Return the [X, Y] coordinate for the center point of the cell that contains the specified text.  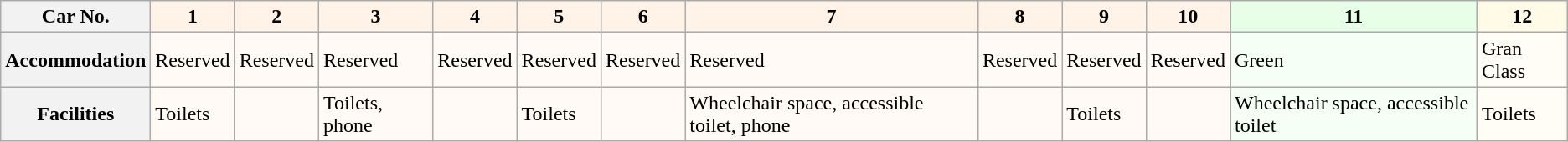
11 [1354, 17]
1 [193, 17]
5 [559, 17]
3 [376, 17]
Accommodation [75, 60]
4 [475, 17]
12 [1522, 17]
Wheelchair space, accessible toilet [1354, 114]
Car No. [75, 17]
Gran Class [1522, 60]
Green [1354, 60]
Facilities [75, 114]
8 [1019, 17]
7 [832, 17]
10 [1188, 17]
2 [276, 17]
9 [1104, 17]
Wheelchair space, accessible toilet, phone [832, 114]
6 [642, 17]
Toilets, phone [376, 114]
